Find where the given text appears and provide that cell's center as [x, y] coordinate. 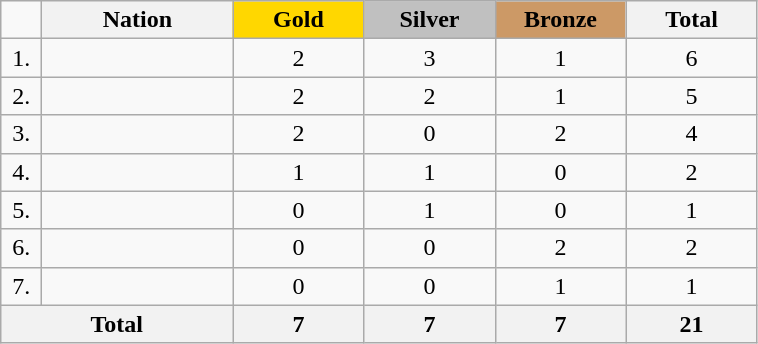
3. [22, 134]
2. [22, 96]
Nation [138, 20]
21 [692, 324]
6. [22, 248]
5 [692, 96]
4 [692, 134]
4. [22, 172]
Silver [430, 20]
6 [692, 58]
3 [430, 58]
7. [22, 286]
Bronze [560, 20]
1. [22, 58]
Gold [298, 20]
5. [22, 210]
